Pinpoint the cell where the given text exists, returning its (X, Y) midpoint coordinate. 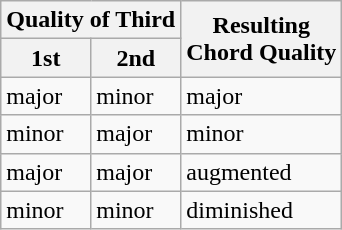
2nd (136, 58)
ResultingChord Quality (262, 39)
diminished (262, 210)
1st (46, 58)
Quality of Third (91, 20)
augmented (262, 172)
